Capture the cell that displays the provided text and extract its (x, y) central coordinate. 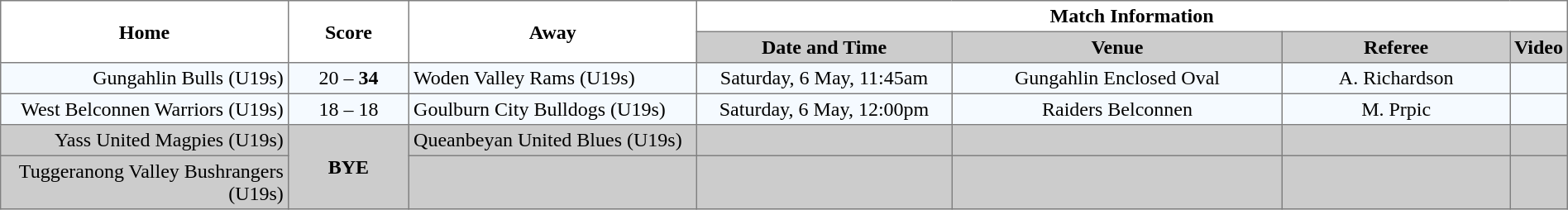
20 – 34 (349, 79)
Tuggeranong Valley Bushrangers (U19s) (144, 182)
18 – 18 (349, 109)
Venue (1117, 47)
Saturday, 6 May, 12:00pm (824, 109)
Woden Valley Rams (U19s) (552, 79)
Match Information (1131, 17)
M. Prpic (1396, 109)
A. Richardson (1396, 79)
BYE (349, 167)
Away (552, 31)
Gungahlin Bulls (U19s) (144, 79)
Date and Time (824, 47)
Referee (1396, 47)
Home (144, 31)
Raiders Belconnen (1117, 109)
Yass United Magpies (U19s) (144, 141)
Saturday, 6 May, 11:45am (824, 79)
Goulburn City Bulldogs (U19s) (552, 109)
West Belconnen Warriors (U19s) (144, 109)
Score (349, 31)
Queanbeyan United Blues (U19s) (552, 141)
Video (1539, 47)
Gungahlin Enclosed Oval (1117, 79)
